For the text-containing cell, return its midpoint in [x, y] coordinate format. 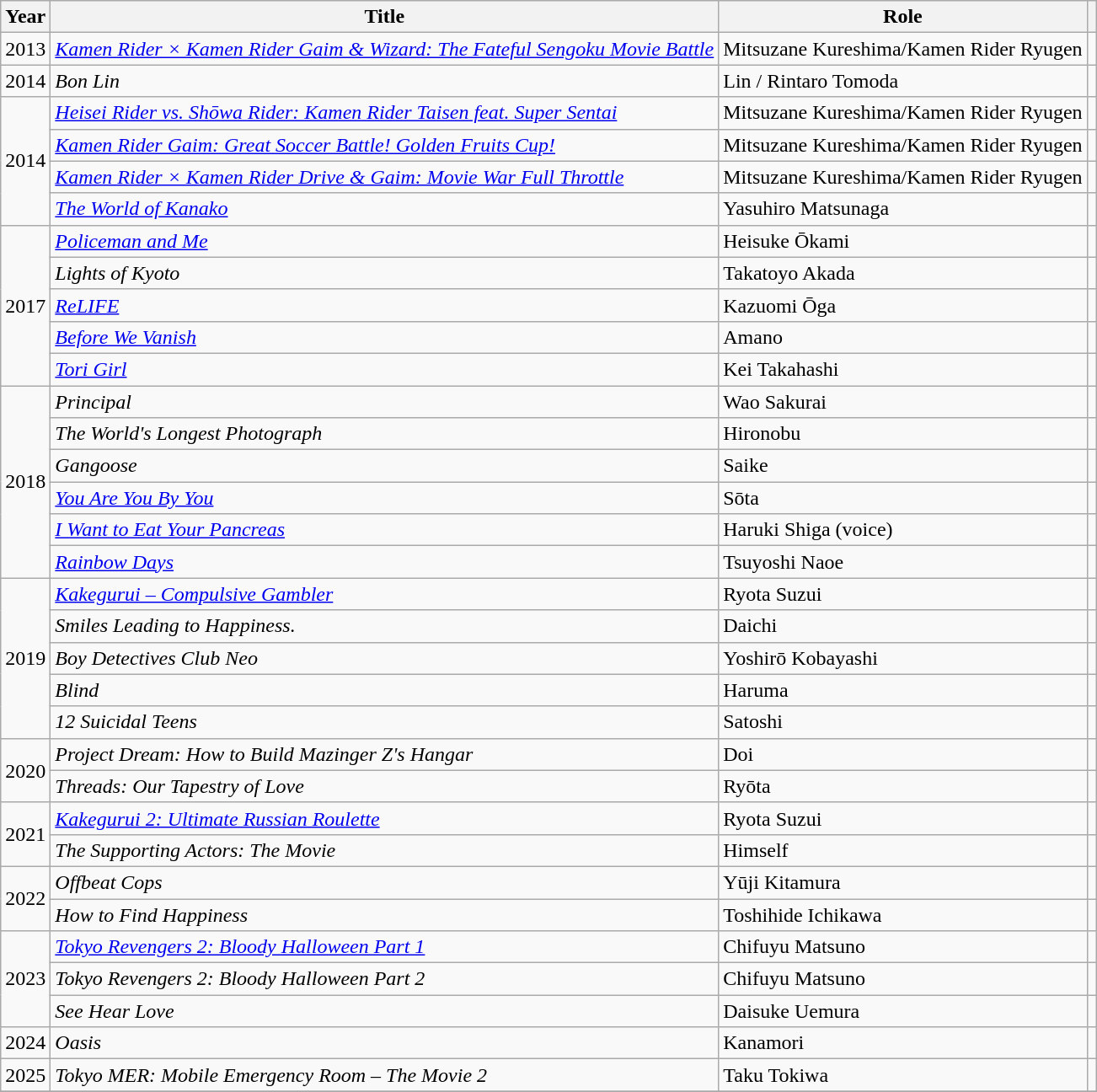
2021 [25, 834]
Haruma [903, 690]
2025 [25, 1075]
Heisuke Ōkami [903, 241]
Smiles Leading to Happiness. [384, 626]
2017 [25, 305]
Oasis [384, 1043]
How to Find Happiness [384, 914]
See Hear Love [384, 1011]
Kakegurui – Compulsive Gambler [384, 594]
ReLIFE [384, 305]
Takatoyo Akada [903, 273]
Tokyo Revengers 2: Bloody Halloween Part 2 [384, 979]
Kei Takahashi [903, 369]
Principal [384, 402]
Himself [903, 850]
Toshihide Ichikawa [903, 914]
2019 [25, 658]
Doi [903, 754]
Gangoose [384, 466]
Lin / Rintaro Tomoda [903, 81]
Kazuomi Ōga [903, 305]
The World of Kanako [384, 209]
You Are You By You [384, 498]
Bon Lin [384, 81]
Before We Vanish [384, 337]
Yūji Kitamura [903, 882]
Offbeat Cops [384, 882]
12 Suicidal Teens [384, 722]
Yasuhiro Matsunaga [903, 209]
Ryōta [903, 786]
Kanamori [903, 1043]
Role [903, 17]
Tokyo MER: Mobile Emergency Room – The Movie 2 [384, 1075]
Amano [903, 337]
Yoshirō Kobayashi [903, 658]
Wao Sakurai [903, 402]
Rainbow Days [384, 562]
Taku Tokiwa [903, 1075]
Year [25, 17]
Hironobu [903, 434]
Lights of Kyoto [384, 273]
Saike [903, 466]
Policeman and Me [384, 241]
The World's Longest Photograph [384, 434]
Kamen Rider × Kamen Rider Drive & Gaim: Movie War Full Throttle [384, 177]
Daichi [903, 626]
Kamen Rider × Kamen Rider Gaim & Wizard: The Fateful Sengoku Movie Battle [384, 49]
Tori Girl [384, 369]
Daisuke Uemura [903, 1011]
Sōta [903, 498]
Kakegurui 2: Ultimate Russian Roulette [384, 818]
2020 [25, 770]
Kamen Rider Gaim: Great Soccer Battle! Golden Fruits Cup! [384, 145]
2018 [25, 482]
The Supporting Actors: The Movie [384, 850]
Tsuyoshi Naoe [903, 562]
Satoshi [903, 722]
2013 [25, 49]
2022 [25, 898]
Tokyo Revengers 2: Bloody Halloween Part 1 [384, 947]
Blind [384, 690]
2023 [25, 979]
Project Dream: How to Build Mazinger Z's Hangar [384, 754]
2024 [25, 1043]
I Want to Eat Your Pancreas [384, 530]
Threads: Our Tapestry of Love [384, 786]
Title [384, 17]
Haruki Shiga (voice) [903, 530]
Boy Detectives Club Neo [384, 658]
Heisei Rider vs. Shōwa Rider: Kamen Rider Taisen feat. Super Sentai [384, 113]
